Scan for the cell matching the given text and deliver its (X, Y) coordinate at center. 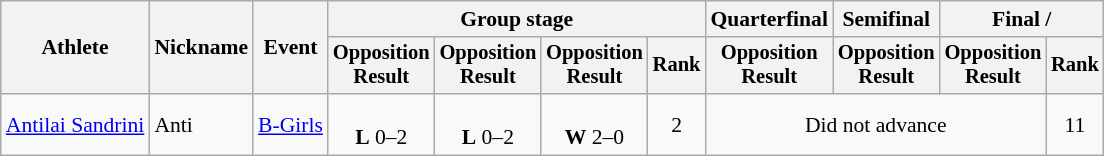
Quarterfinal (769, 19)
Event (290, 48)
Semifinal (886, 19)
Antilai Sandrini (76, 124)
Group stage (516, 19)
Athlete (76, 48)
11 (1075, 124)
2 (677, 124)
W 2–0 (594, 124)
Final / (1022, 19)
Anti (201, 124)
B-Girls (290, 124)
Did not advance (876, 124)
Nickname (201, 48)
